Scan for the cell matching the given text and deliver its [x, y] coordinate at center. 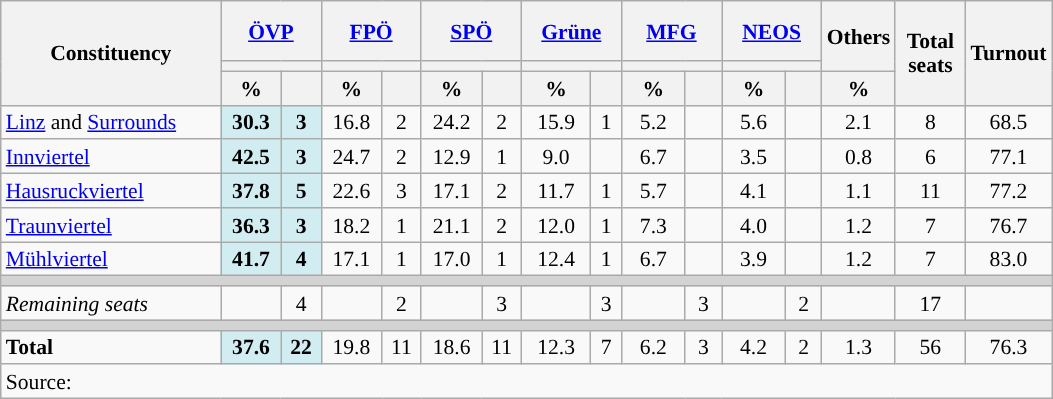
68.5 [1008, 122]
ÖVP [271, 31]
0.8 [859, 157]
22 [301, 347]
8 [930, 122]
22.6 [352, 191]
Totalseats [930, 53]
5 [301, 191]
Mühlviertel [111, 259]
15.9 [556, 122]
12.4 [556, 259]
5.6 [754, 122]
3.5 [754, 157]
18.6 [452, 347]
83.0 [1008, 259]
7.3 [653, 225]
37.6 [251, 347]
17.0 [452, 259]
Hausruckviertel [111, 191]
6 [930, 157]
5.2 [653, 122]
FPÖ [371, 31]
41.7 [251, 259]
4.1 [754, 191]
2.1 [859, 122]
12.3 [556, 347]
Innviertel [111, 157]
18.2 [352, 225]
MFG [671, 31]
4.0 [754, 225]
Traunviertel [111, 225]
16.8 [352, 122]
Total [111, 347]
4.2 [754, 347]
19.8 [352, 347]
37.8 [251, 191]
76.3 [1008, 347]
21.1 [452, 225]
3.9 [754, 259]
Remaining seats [111, 303]
42.5 [251, 157]
30.3 [251, 122]
1.3 [859, 347]
5.7 [653, 191]
76.7 [1008, 225]
24.2 [452, 122]
NEOS [772, 31]
77.1 [1008, 157]
12.9 [452, 157]
6.2 [653, 347]
Source: [526, 382]
24.7 [352, 157]
Linz and Surrounds [111, 122]
Others [859, 36]
1.1 [859, 191]
Grüne [571, 31]
77.2 [1008, 191]
56 [930, 347]
Turnout [1008, 53]
Constituency [111, 53]
36.3 [251, 225]
17 [930, 303]
11.7 [556, 191]
9.0 [556, 157]
12.0 [556, 225]
SPÖ [471, 31]
